Capture the cell that displays the provided text and extract its (x, y) central coordinate. 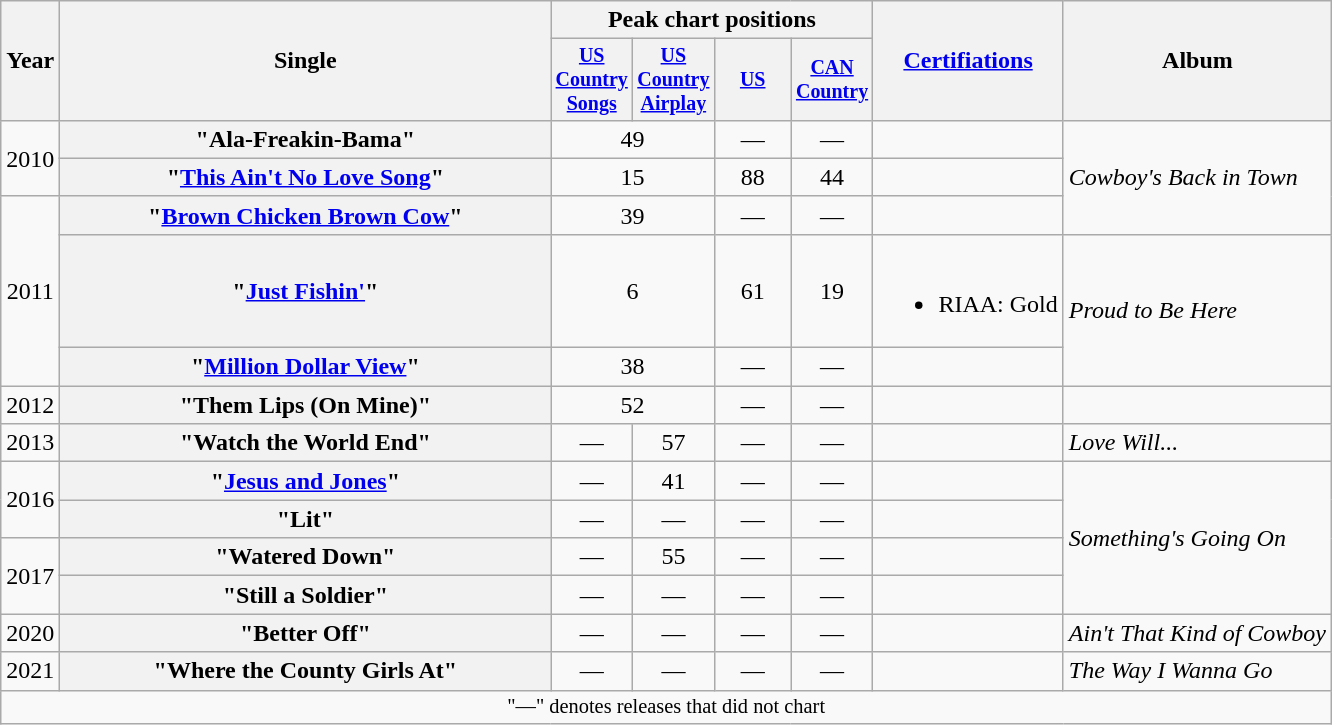
49 (632, 139)
"Million Dollar View" (306, 367)
"Just Fishin'" (306, 290)
55 (674, 557)
Cowboy's Back in Town (1197, 177)
"Them Lips (On Mine)" (306, 405)
US Country Songs (592, 80)
2021 (30, 671)
Album (1197, 61)
88 (752, 177)
19 (832, 290)
2013 (30, 443)
Love Will... (1197, 443)
52 (632, 405)
"This Ain't No Love Song" (306, 177)
"Brown Chicken Brown Cow" (306, 215)
41 (674, 481)
44 (832, 177)
Single (306, 61)
2020 (30, 633)
"Jesus and Jones" (306, 481)
Proud to Be Here (1197, 310)
RIAA: Gold (968, 290)
"Watered Down" (306, 557)
Year (30, 61)
6 (632, 290)
2012 (30, 405)
"—" denotes releases that did not chart (666, 707)
CAN Country (832, 80)
38 (632, 367)
Ain't That Kind of Cowboy (1197, 633)
61 (752, 290)
2010 (30, 158)
"Where the County Girls At" (306, 671)
US (752, 80)
"Better Off" (306, 633)
US Country Airplay (674, 80)
2017 (30, 576)
Peak chart positions (712, 20)
2011 (30, 290)
15 (632, 177)
Something's Going On (1197, 538)
57 (674, 443)
39 (632, 215)
"Lit" (306, 519)
Certifiations (968, 61)
"Still a Soldier" (306, 595)
2016 (30, 500)
"Watch the World End" (306, 443)
"Ala-Freakin-Bama" (306, 139)
The Way I Wanna Go (1197, 671)
